From the cell containing the given text, extract its center point as [x, y] coordinate. 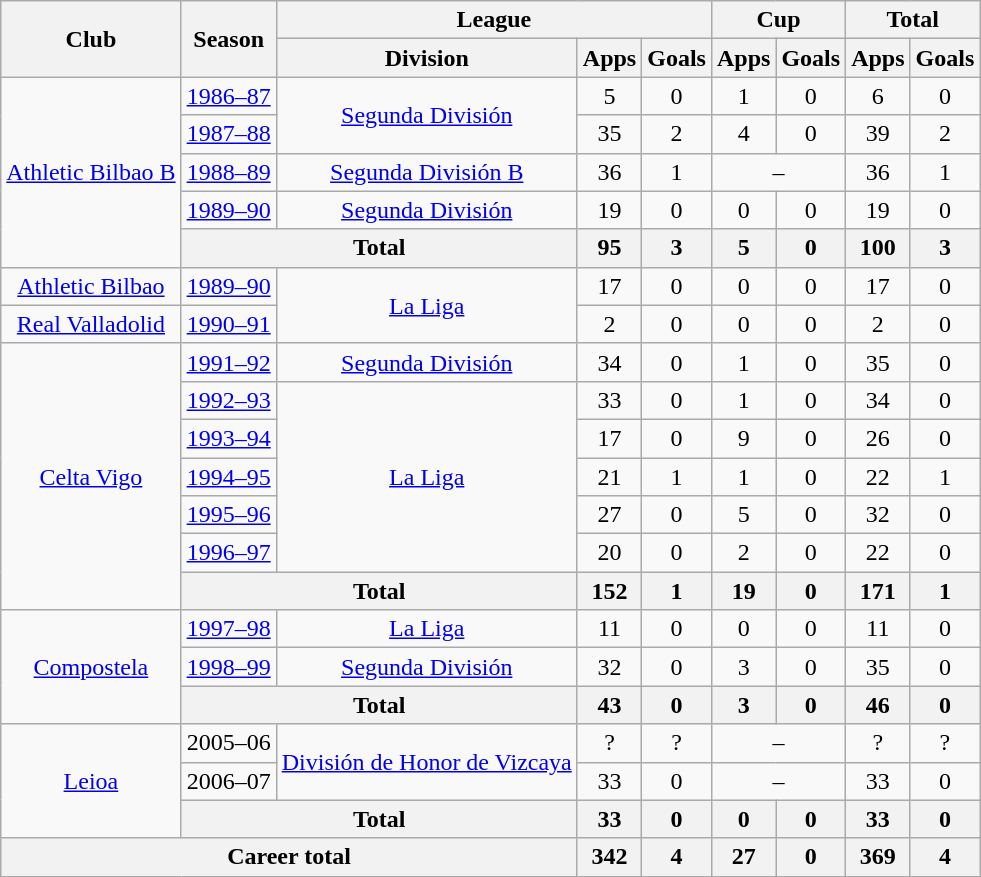
26 [878, 438]
Celta Vigo [91, 476]
1986–87 [228, 96]
1988–89 [228, 172]
9 [743, 438]
Club [91, 39]
1991–92 [228, 362]
Season [228, 39]
2005–06 [228, 743]
1993–94 [228, 438]
Compostela [91, 667]
342 [609, 857]
League [494, 20]
1998–99 [228, 667]
Athletic Bilbao B [91, 172]
39 [878, 134]
21 [609, 477]
1987–88 [228, 134]
152 [609, 591]
Segunda División B [426, 172]
Division [426, 58]
1994–95 [228, 477]
1997–98 [228, 629]
100 [878, 248]
Career total [290, 857]
Leioa [91, 781]
95 [609, 248]
20 [609, 553]
1995–96 [228, 515]
Athletic Bilbao [91, 286]
División de Honor de Vizcaya [426, 762]
43 [609, 705]
171 [878, 591]
Cup [778, 20]
Real Valladolid [91, 324]
1990–91 [228, 324]
369 [878, 857]
6 [878, 96]
46 [878, 705]
1996–97 [228, 553]
2006–07 [228, 781]
1992–93 [228, 400]
